For the text-containing cell, return its midpoint in (x, y) coordinate format. 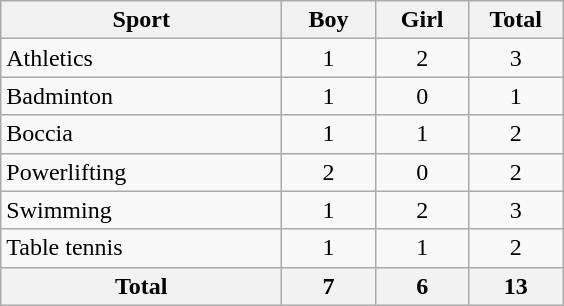
Sport (142, 20)
Boccia (142, 134)
Athletics (142, 58)
Boy (329, 20)
7 (329, 286)
Badminton (142, 96)
Powerlifting (142, 172)
6 (422, 286)
Girl (422, 20)
Table tennis (142, 248)
13 (516, 286)
Swimming (142, 210)
